Return [x, y] of the center of cell containing provided text 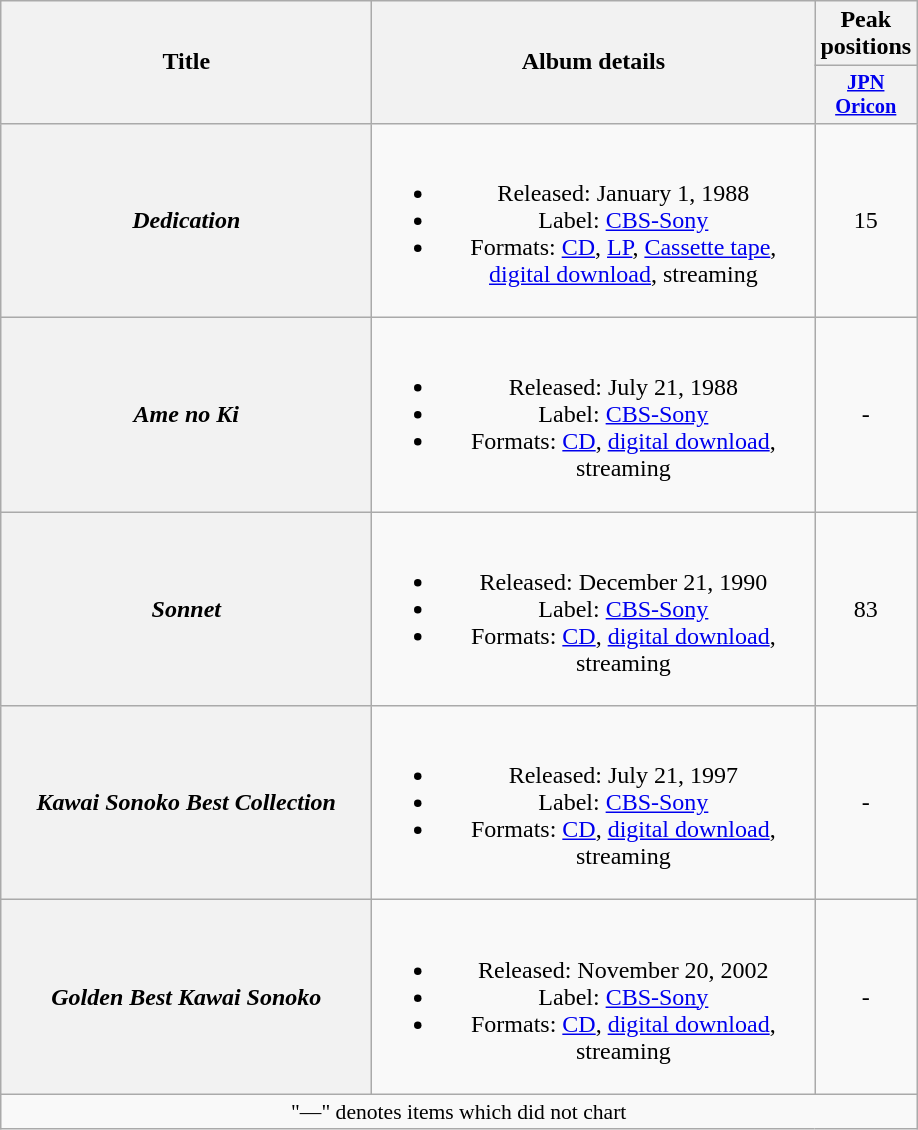
Released: December 21, 1990Label: CBS-SonyFormats: CD, digital download, streaming [594, 609]
JPNOricon [866, 95]
Title [186, 62]
Golden Best Kawai Sonoko [186, 997]
Peak positions [866, 34]
"—" denotes items which did not chart [459, 1112]
Released: November 20, 2002Label: CBS-SonyFormats: CD, digital download, streaming [594, 997]
Released: January 1, 1988Label: CBS-SonyFormats: CD, LP, Cassette tape, digital download, streaming [594, 220]
Sonnet [186, 609]
Ame no Ki [186, 415]
83 [866, 609]
Dedication [186, 220]
Album details [594, 62]
Released: July 21, 1997Label: CBS-SonyFormats: CD, digital download, streaming [594, 803]
Kawai Sonoko Best Collection [186, 803]
Released: July 21, 1988Label: CBS-SonyFormats: CD, digital download, streaming [594, 415]
15 [866, 220]
